Output the [x, y] coordinate of the center of the cell containing the given text.  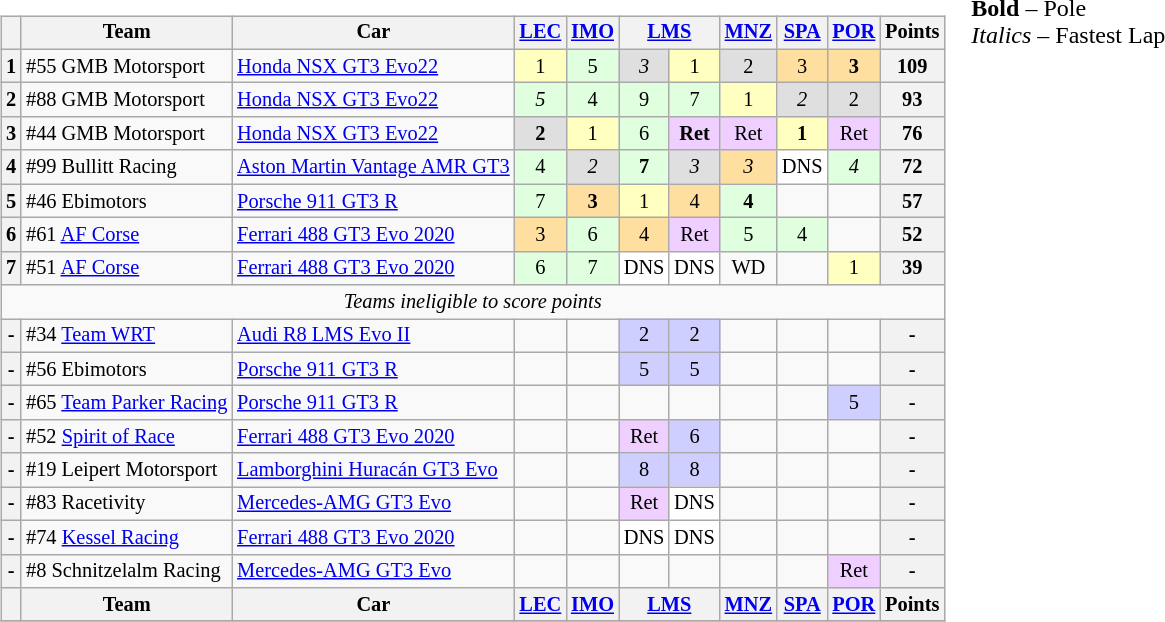
Lamborghini Huracán GT3 Evo [373, 470]
39 [912, 268]
57 [912, 201]
#44 GMB Motorsport [126, 134]
#19 Leipert Motorsport [126, 470]
#83 Racetivity [126, 504]
#65 Team Parker Racing [126, 403]
#88 GMB Motorsport [126, 100]
#8 Schnitzelalm Racing [126, 571]
93 [912, 100]
109 [912, 66]
9 [644, 100]
#61 AF Corse [126, 235]
#46 Ebimotors [126, 201]
Audi R8 LMS Evo II [373, 336]
Aston Martin Vantage AMR GT3 [373, 167]
#51 AF Corse [126, 268]
72 [912, 167]
#74 Kessel Racing [126, 537]
WD [748, 268]
Teams ineligible to score points [472, 302]
52 [912, 235]
76 [912, 134]
#55 GMB Motorsport [126, 66]
#99 Bullitt Racing [126, 167]
#56 Ebimotors [126, 369]
#52 Spirit of Race [126, 437]
#34 Team WRT [126, 336]
